Provide the (x, y) coordinate of the cell's center where the given text is located.  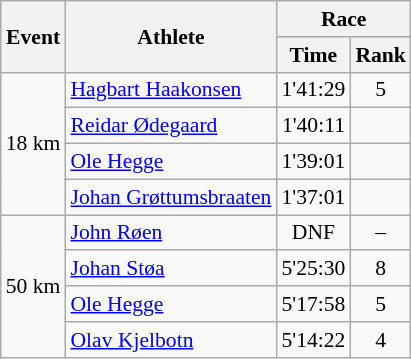
Hagbart Haakonsen (170, 90)
John Røen (170, 233)
Reidar Ødegaard (170, 126)
Race (344, 19)
DNF (313, 233)
1'40:11 (313, 126)
Event (34, 36)
Athlete (170, 36)
1'37:01 (313, 197)
4 (380, 340)
Olav Kjelbotn (170, 340)
Johan Støa (170, 269)
– (380, 233)
8 (380, 269)
1'39:01 (313, 162)
Time (313, 55)
Johan Grøttumsbraaten (170, 197)
50 km (34, 286)
1'41:29 (313, 90)
5'14:22 (313, 340)
Rank (380, 55)
5'17:58 (313, 304)
18 km (34, 143)
5'25:30 (313, 269)
